Locate the cell with the specified text and output its [x, y] center coordinate. 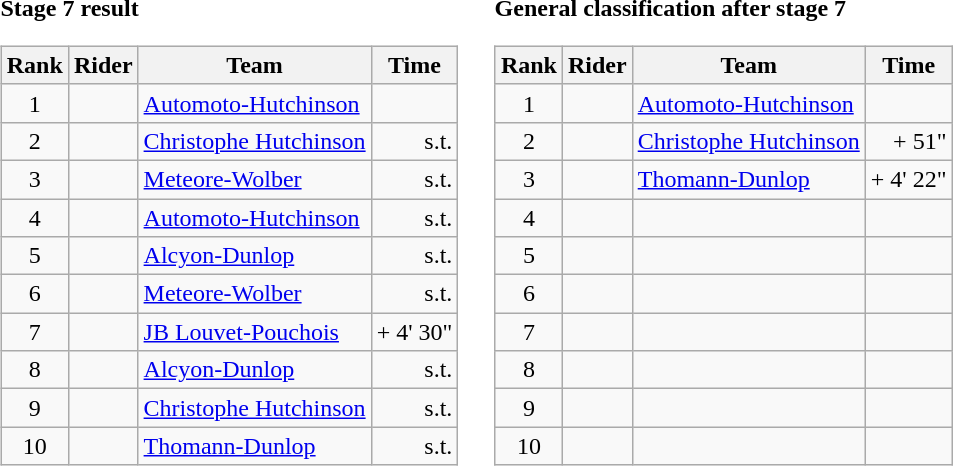
JB Louvet-Pouchois [254, 332]
+ 51" [908, 141]
+ 4' 22" [908, 179]
+ 4' 30" [414, 332]
